Extract the (X, Y) coordinate from the center of the cell holding the provided text.  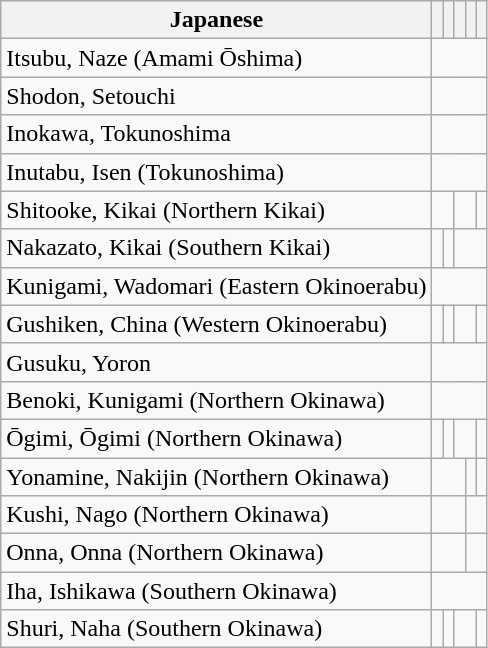
Shodon, Setouchi (216, 96)
Gushiken, China (Western Okinoerabu) (216, 324)
Onna, Onna (Northern Okinawa) (216, 553)
Inokawa, Tokunoshima (216, 134)
Iha, Ishikawa (Southern Okinawa) (216, 591)
Inutabu, Isen (Tokunoshima) (216, 172)
Nakazato, Kikai (Southern Kikai) (216, 248)
Shuri, Naha (Southern Okinawa) (216, 629)
Kushi, Nago (Northern Okinawa) (216, 515)
Japanese (216, 20)
Ōgimi, Ōgimi (Northern Okinawa) (216, 438)
Gusuku, Yoron (216, 362)
Yonamine, Nakijin (Northern Okinawa) (216, 477)
Shitooke, Kikai (Northern Kikai) (216, 210)
Benoki, Kunigami (Northern Okinawa) (216, 400)
Itsubu, Naze (Amami Ōshima) (216, 58)
Kunigami, Wadomari (Eastern Okinoerabu) (216, 286)
